Locate the cell with the specified text and output its (x, y) center coordinate. 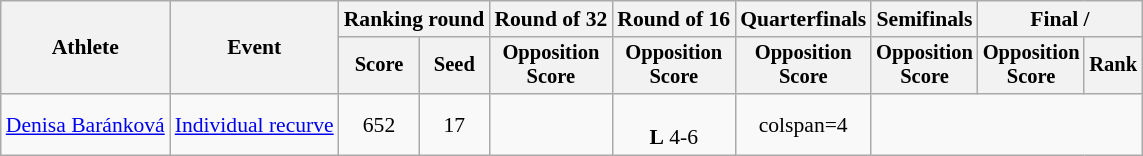
17 (454, 124)
Final / (1060, 19)
Ranking round (414, 19)
Score (380, 66)
Event (254, 48)
L 4-6 (674, 124)
Seed (454, 66)
Round of 32 (550, 19)
colspan=4 (803, 124)
Quarterfinals (803, 19)
652 (380, 124)
Denisa Baránková (86, 124)
Rank (1113, 66)
Semifinals (924, 19)
Individual recurve (254, 124)
Round of 16 (674, 19)
Athlete (86, 48)
